Scan for the cell matching the given text and deliver its (X, Y) coordinate at center. 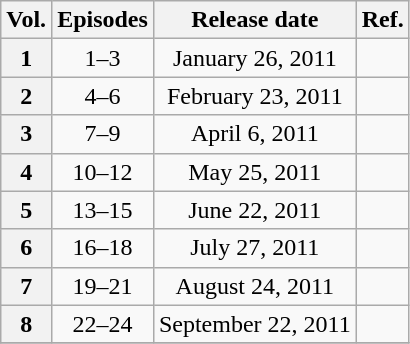
3 (26, 134)
6 (26, 248)
16–18 (103, 248)
7–9 (103, 134)
4–6 (103, 96)
22–24 (103, 324)
19–21 (103, 286)
7 (26, 286)
13–15 (103, 210)
Vol. (26, 20)
June 22, 2011 (254, 210)
August 24, 2011 (254, 286)
May 25, 2011 (254, 172)
July 27, 2011 (254, 248)
5 (26, 210)
1 (26, 58)
Ref. (382, 20)
April 6, 2011 (254, 134)
September 22, 2011 (254, 324)
8 (26, 324)
10–12 (103, 172)
4 (26, 172)
January 26, 2011 (254, 58)
Release date (254, 20)
February 23, 2011 (254, 96)
1–3 (103, 58)
Episodes (103, 20)
2 (26, 96)
